Pinpoint the cell where the given text exists, returning its [X, Y] midpoint coordinate. 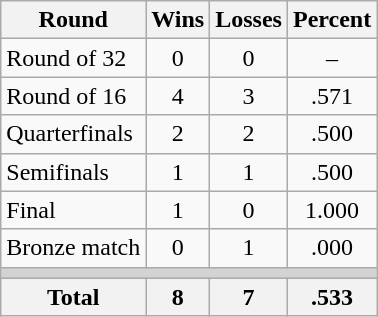
Percent [332, 20]
.571 [332, 96]
Losses [249, 20]
Round [74, 20]
8 [178, 297]
1.000 [332, 210]
Final [74, 210]
Round of 32 [74, 58]
Round of 16 [74, 96]
7 [249, 297]
.533 [332, 297]
4 [178, 96]
Bronze match [74, 248]
.000 [332, 248]
– [332, 58]
Quarterfinals [74, 134]
Total [74, 297]
Semifinals [74, 172]
3 [249, 96]
Wins [178, 20]
